For the text-containing cell, return its midpoint in (x, y) coordinate format. 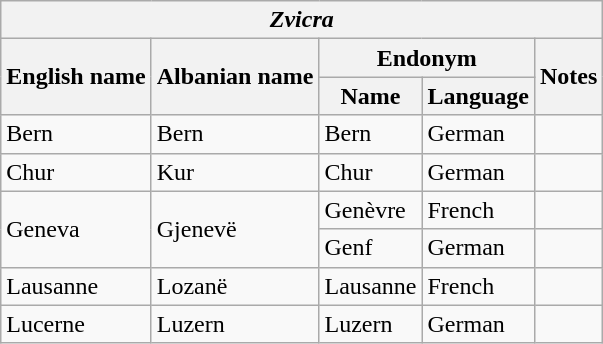
Endonym (426, 58)
Name (370, 96)
Language (478, 96)
Notes (568, 77)
English name (76, 77)
Geneva (76, 229)
Zvicra (302, 20)
Lozanë (235, 286)
Kur (235, 172)
Genf (370, 248)
Lucerne (76, 324)
Albanian name (235, 77)
Gjenevë (235, 229)
Genèvre (370, 210)
